Output the [X, Y] coordinate of the center of the cell containing the given text.  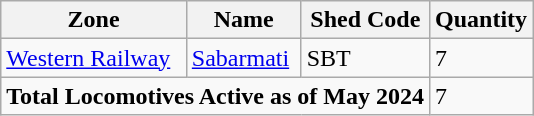
Total Locomotives Active as of May 2024 [216, 96]
Shed Code [365, 20]
Name [244, 20]
Sabarmati [244, 58]
Quantity [482, 20]
Zone [94, 20]
Western Railway [94, 58]
SBT [365, 58]
